Determine the [X, Y] coordinate at the center of the cell enclosing the given text.  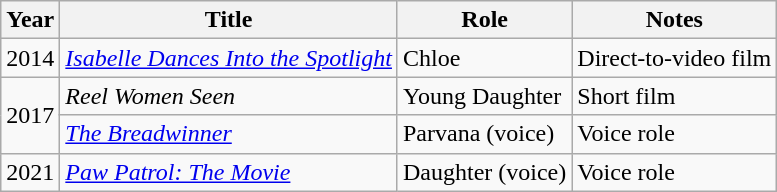
2021 [30, 172]
The Breadwinner [229, 134]
2014 [30, 58]
2017 [30, 115]
Chloe [484, 58]
Young Daughter [484, 96]
Role [484, 20]
Daughter (voice) [484, 172]
Isabelle Dances Into the Spotlight [229, 58]
Title [229, 20]
Reel Women Seen [229, 96]
Year [30, 20]
Short film [674, 96]
Notes [674, 20]
Direct-to-video film [674, 58]
Parvana (voice) [484, 134]
Paw Patrol: The Movie [229, 172]
